Pinpoint the cell where the given text exists, returning its (x, y) midpoint coordinate. 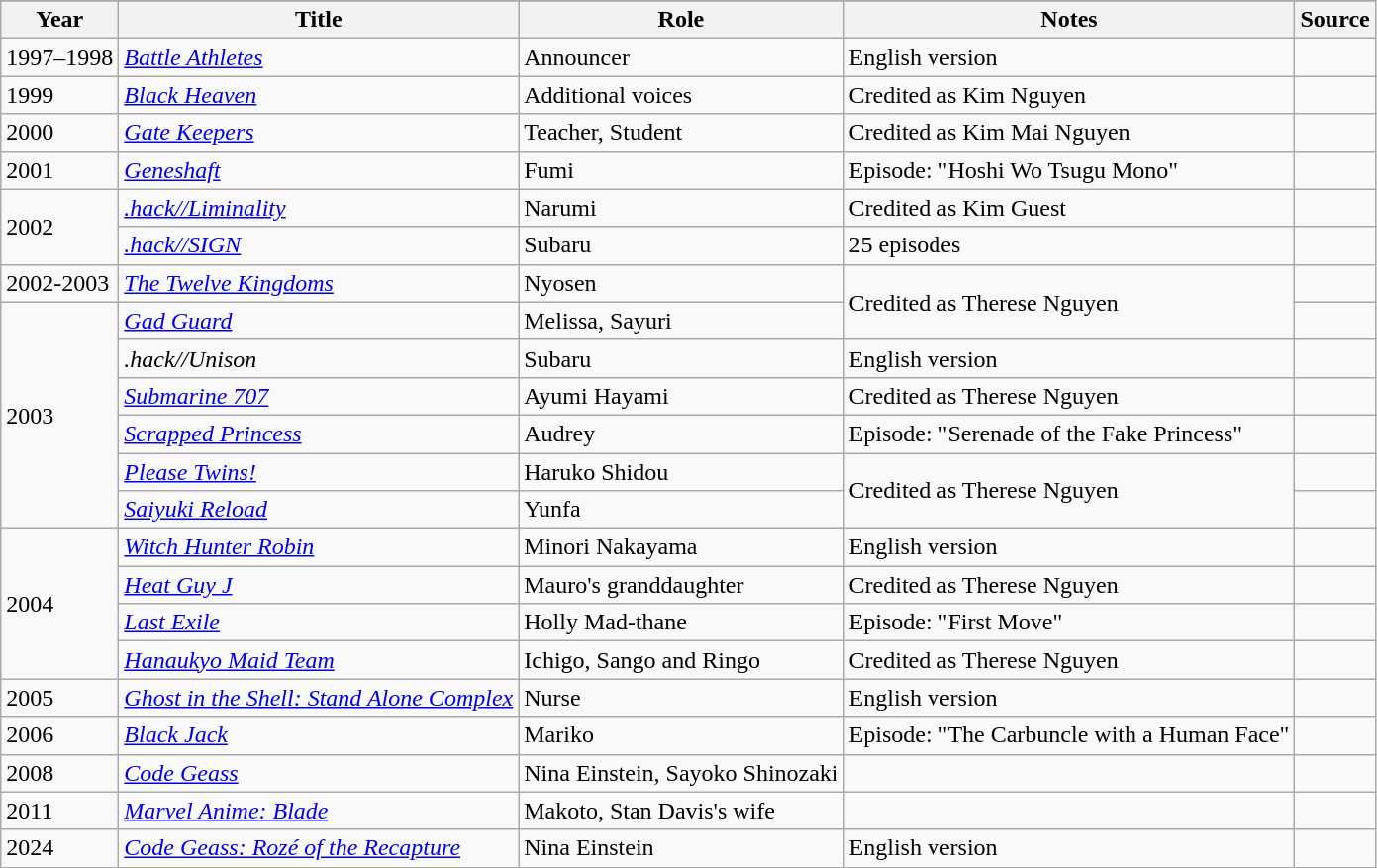
Hanaukyo Maid Team (319, 660)
2024 (59, 848)
Gate Keepers (319, 133)
2005 (59, 698)
1999 (59, 95)
.hack//Unison (319, 358)
2006 (59, 735)
Episode: "First Move" (1069, 623)
25 episodes (1069, 245)
2001 (59, 170)
Nyosen (681, 283)
Source (1334, 20)
Witch Hunter Robin (319, 547)
Mauro's granddaughter (681, 585)
2000 (59, 133)
Battle Athletes (319, 57)
Nina Einstein (681, 848)
.hack//SIGN (319, 245)
Saiyuki Reload (319, 510)
Episode: "Hoshi Wo Tsugu Mono" (1069, 170)
Marvel Anime: Blade (319, 811)
Holly Mad-thane (681, 623)
The Twelve Kingdoms (319, 283)
Teacher, Student (681, 133)
Makoto, Stan Davis's wife (681, 811)
Credited as Kim Mai Nguyen (1069, 133)
Credited as Kim Nguyen (1069, 95)
Mariko (681, 735)
Nurse (681, 698)
Melissa, Sayuri (681, 321)
Code Geass: Rozé of the Recapture (319, 848)
2004 (59, 604)
Episode: "The Carbuncle with a Human Face" (1069, 735)
Haruko Shidou (681, 472)
Role (681, 20)
Geneshaft (319, 170)
.hack//Liminality (319, 208)
Last Exile (319, 623)
Please Twins! (319, 472)
Yunfa (681, 510)
Title (319, 20)
Fumi (681, 170)
2002-2003 (59, 283)
Nina Einstein, Sayoko Shinozaki (681, 773)
Notes (1069, 20)
Black Jack (319, 735)
Heat Guy J (319, 585)
Code Geass (319, 773)
Ayumi Hayami (681, 396)
2008 (59, 773)
2002 (59, 227)
Scrapped Princess (319, 434)
Episode: "Serenade of the Fake Princess" (1069, 434)
Ichigo, Sango and Ringo (681, 660)
2011 (59, 811)
1997–1998 (59, 57)
Submarine 707 (319, 396)
Ghost in the Shell: Stand Alone Complex (319, 698)
Minori Nakayama (681, 547)
2003 (59, 415)
Credited as Kim Guest (1069, 208)
Additional voices (681, 95)
Audrey (681, 434)
Announcer (681, 57)
Black Heaven (319, 95)
Narumi (681, 208)
Year (59, 20)
Gad Guard (319, 321)
